From the cell containing the given text, extract its center point as (X, Y) coordinate. 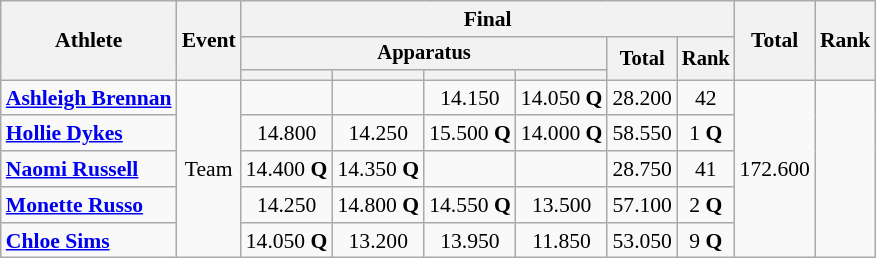
14.000 Q (562, 134)
Monette Russo (89, 205)
Apparatus (424, 54)
58.550 (642, 134)
42 (706, 98)
Naomi Russell (89, 169)
1 Q (706, 134)
28.200 (642, 98)
14.150 (470, 98)
13.500 (562, 205)
14.800 (287, 134)
Ashleigh Brennan (89, 98)
Athlete (89, 40)
Final (488, 19)
Team (209, 169)
172.600 (775, 169)
14.050 Q (562, 98)
14.400 Q (287, 169)
14.800 Q (378, 205)
41 (706, 169)
Event (209, 40)
28.750 (642, 169)
2 Q (706, 205)
15.500 Q (470, 134)
14.550 Q (470, 205)
Hollie Dykes (89, 134)
57.100 (642, 205)
14.350 Q (378, 169)
